Detect which cell encompasses the target text, then output its [X, Y] center coordinate. 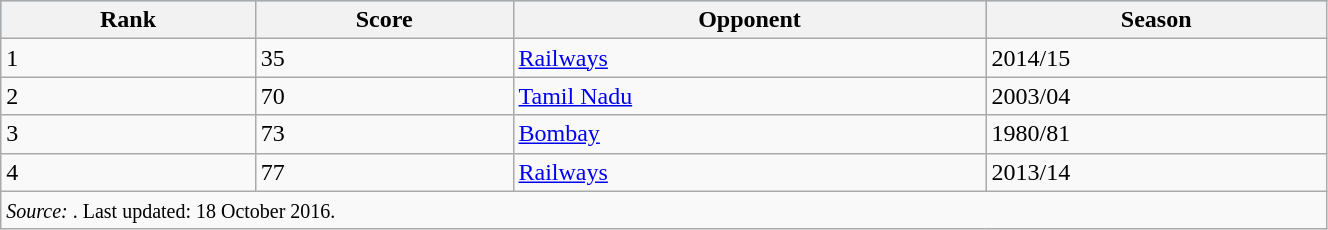
Source: . Last updated: 18 October 2016. [664, 210]
1980/81 [1156, 134]
70 [384, 96]
77 [384, 172]
3 [128, 134]
Score [384, 20]
Opponent [750, 20]
Bombay [750, 134]
2 [128, 96]
73 [384, 134]
Tamil Nadu [750, 96]
2003/04 [1156, 96]
Rank [128, 20]
2014/15 [1156, 58]
1 [128, 58]
4 [128, 172]
2013/14 [1156, 172]
Season [1156, 20]
35 [384, 58]
